Determine the [x, y] coordinate at the center of the cell enclosing the given text.  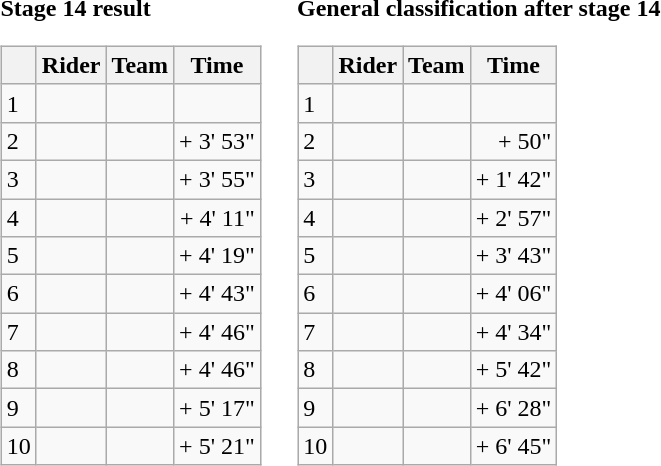
+ 5' 21" [218, 446]
+ 4' 11" [218, 217]
+ 3' 53" [218, 141]
+ 6' 28" [514, 408]
+ 3' 43" [514, 256]
+ 50" [514, 141]
+ 4' 43" [218, 294]
+ 3' 55" [218, 179]
+ 6' 45" [514, 446]
+ 2' 57" [514, 217]
+ 5' 42" [514, 370]
+ 4' 06" [514, 294]
+ 4' 19" [218, 256]
+ 5' 17" [218, 408]
+ 1' 42" [514, 179]
+ 4' 34" [514, 332]
